Find where the given text appears and provide that cell's center as [X, Y] coordinate. 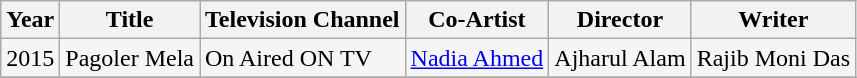
2015 [30, 58]
Television Channel [303, 20]
Writer [773, 20]
Ajharul Alam [620, 58]
Co-Artist [477, 20]
On Aired ON TV [303, 58]
Nadia Ahmed [477, 58]
Rajib Moni Das [773, 58]
Director [620, 20]
Year [30, 20]
Title [130, 20]
Pagoler Mela [130, 58]
